From the cell containing the given text, extract its center point as (X, Y) coordinate. 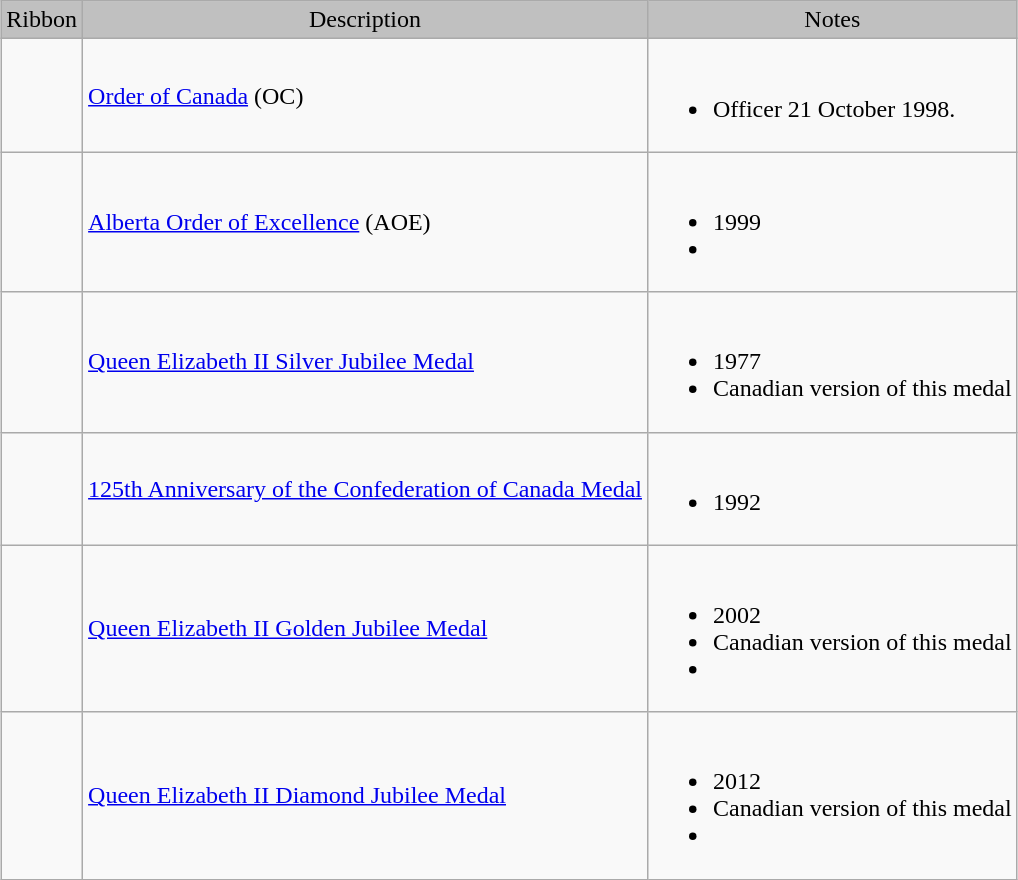
1999 (832, 222)
Notes (832, 20)
Ribbon (42, 20)
Queen Elizabeth II Silver Jubilee Medal (366, 362)
2012Canadian version of this medal (832, 796)
2002Canadian version of this medal (832, 628)
Queen Elizabeth II Golden Jubilee Medal (366, 628)
Alberta Order of Excellence (AOE) (366, 222)
Queen Elizabeth II Diamond Jubilee Medal (366, 796)
Description (366, 20)
1992 (832, 488)
1977Canadian version of this medal (832, 362)
Order of Canada (OC) (366, 96)
125th Anniversary of the Confederation of Canada Medal (366, 488)
Officer 21 October 1998. (832, 96)
